Provide the [X, Y] coordinate of the cell's center where the given text is located.  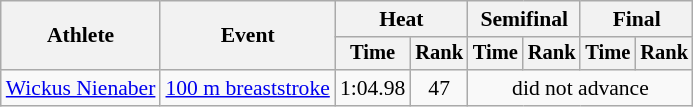
47 [439, 88]
Heat [402, 19]
1:04.98 [372, 88]
100 m breaststroke [247, 88]
Athlete [81, 36]
Event [247, 36]
Wickus Nienaber [81, 88]
Final [636, 19]
did not advance [580, 88]
Semifinal [524, 19]
